Return the (X, Y) coordinate for the center point of the cell that contains the specified text.  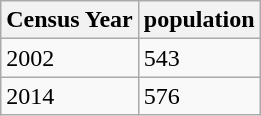
Census Year (70, 20)
543 (199, 58)
2014 (70, 96)
2002 (70, 58)
population (199, 20)
576 (199, 96)
